Capture the cell that displays the provided text and extract its (X, Y) central coordinate. 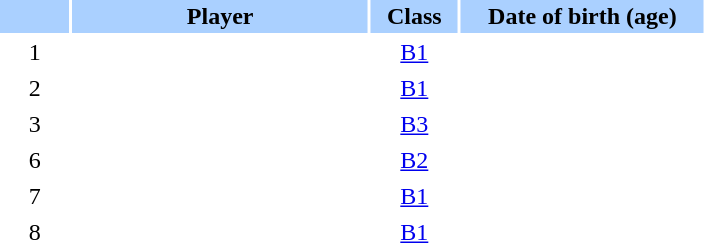
Class (414, 16)
Player (220, 16)
B3 (414, 124)
7 (34, 196)
B2 (414, 160)
3 (34, 124)
1 (34, 52)
6 (34, 160)
2 (34, 88)
Date of birth (age) (582, 16)
